Extract the (X, Y) coordinate from the center of the cell holding the provided text.  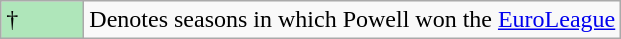
Denotes seasons in which Powell won the EuroLeague (352, 20)
† (42, 20)
